From the cell containing the given text, extract its center point as [X, Y] coordinate. 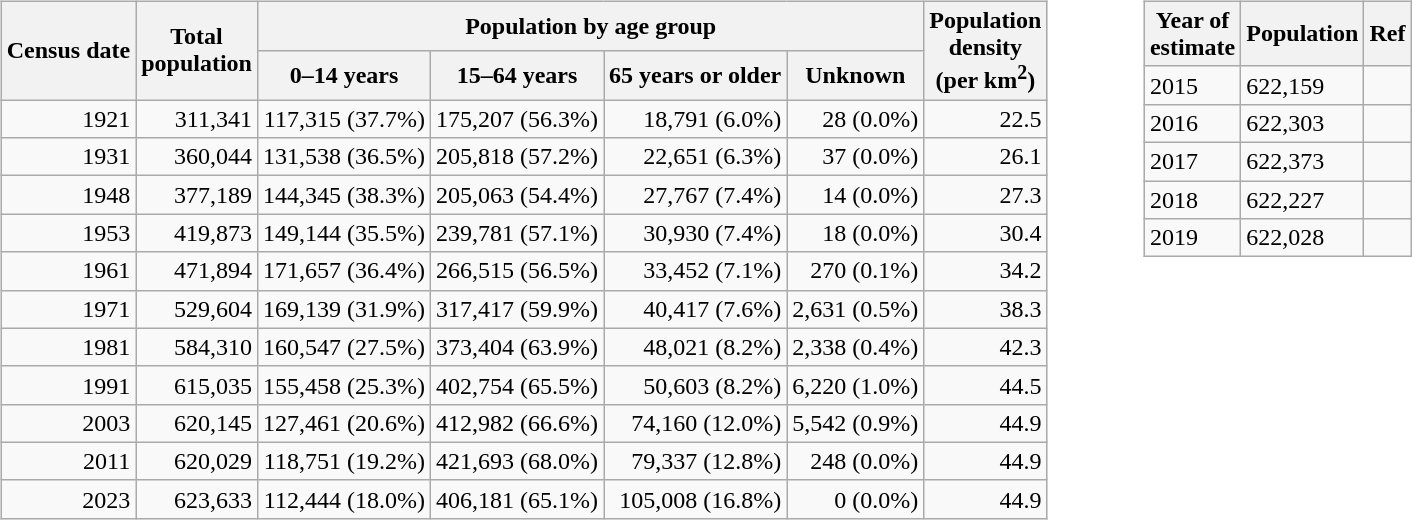
412,982 (66.6%) [516, 423]
623,633 [197, 499]
471,894 [197, 271]
622,303 [1302, 123]
373,404 (63.9%) [516, 347]
169,139 (31.9%) [344, 309]
1953 [68, 233]
131,538 (36.5%) [344, 157]
2016 [1192, 123]
317,417 (59.9%) [516, 309]
377,189 [197, 195]
0–14 years [344, 76]
620,145 [197, 423]
144,345 (38.3%) [344, 195]
6,220 (1.0%) [856, 385]
117,315 (37.7%) [344, 119]
18,791 (6.0%) [696, 119]
127,461 (20.6%) [344, 423]
1981 [68, 347]
74,160 (12.0%) [696, 423]
50,603 (8.2%) [696, 385]
Totalpopulation [197, 50]
27,767 (7.4%) [696, 195]
5,542 (0.9%) [856, 423]
421,693 (68.0%) [516, 461]
48,021 (8.2%) [696, 347]
18 (0.0%) [856, 233]
239,781 (57.1%) [516, 233]
26.1 [986, 157]
2023 [68, 499]
40,417 (7.6%) [696, 309]
14 (0.0%) [856, 195]
149,144 (35.5%) [344, 233]
22.5 [986, 119]
620,029 [197, 461]
615,035 [197, 385]
34.2 [986, 271]
105,008 (16.8%) [696, 499]
22,651 (6.3%) [696, 157]
79,337 (12.8%) [696, 461]
406,181 (65.1%) [516, 499]
38.3 [986, 309]
Census date [68, 50]
270 (0.1%) [856, 271]
44.5 [986, 385]
Year ofestimate [1192, 34]
112,444 (18.0%) [344, 499]
Populationdensity(per km2) [986, 50]
622,373 [1302, 161]
175,207 (56.3%) [516, 119]
529,604 [197, 309]
622,028 [1302, 238]
1991 [68, 385]
27.3 [986, 195]
2019 [1192, 238]
205,063 (54.4%) [516, 195]
419,873 [197, 233]
266,515 (56.5%) [516, 271]
171,657 (36.4%) [344, 271]
155,458 (25.3%) [344, 385]
2015 [1192, 85]
118,751 (19.2%) [344, 461]
15–64 years [516, 76]
2017 [1192, 161]
2003 [68, 423]
1971 [68, 309]
360,044 [197, 157]
402,754 (65.5%) [516, 385]
28 (0.0%) [856, 119]
Population by age group [590, 26]
37 (0.0%) [856, 157]
1948 [68, 195]
30,930 (7.4%) [696, 233]
33,452 (7.1%) [696, 271]
2018 [1192, 199]
1961 [68, 271]
42.3 [986, 347]
1931 [68, 157]
311,341 [197, 119]
1921 [68, 119]
584,310 [197, 347]
30.4 [986, 233]
2,338 (0.4%) [856, 347]
205,818 (57.2%) [516, 157]
Unknown [856, 76]
622,227 [1302, 199]
65 years or older [696, 76]
2,631 (0.5%) [856, 309]
0 (0.0%) [856, 499]
160,547 (27.5%) [344, 347]
248 (0.0%) [856, 461]
622,159 [1302, 85]
2011 [68, 461]
Population [1302, 34]
Ref [1388, 34]
